Identify which cell holds the provided text, then report its [X, Y] central coordinate. 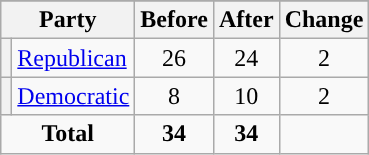
Party [68, 20]
10 [246, 96]
Democratic [74, 96]
Total [68, 134]
Change [324, 20]
Republican [74, 58]
26 [174, 58]
24 [246, 58]
After [246, 20]
Before [174, 20]
8 [174, 96]
